From the cell containing the given text, extract its center point as (X, Y) coordinate. 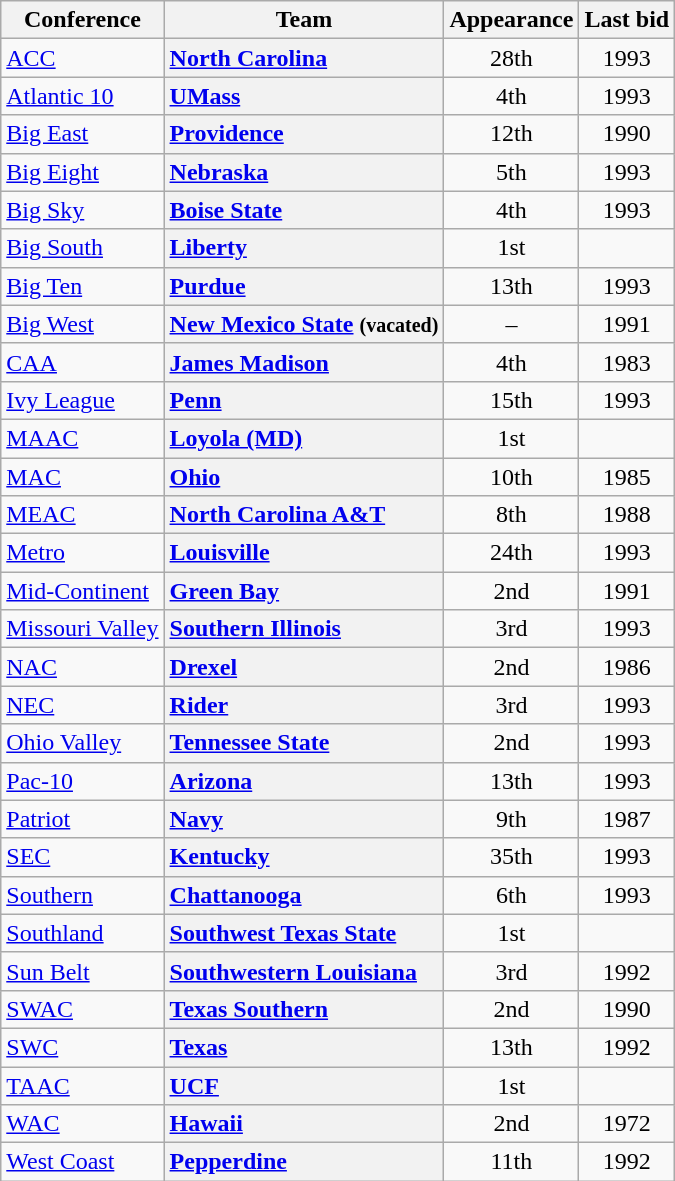
Hawaii (304, 1124)
35th (512, 857)
Metro (82, 553)
1972 (627, 1124)
Boise State (304, 210)
Big Sky (82, 210)
– (512, 324)
West Coast (82, 1162)
Chattanooga (304, 895)
Big Ten (82, 286)
SWAC (82, 1009)
Sun Belt (82, 971)
Pepperdine (304, 1162)
Navy (304, 819)
Drexel (304, 667)
1985 (627, 477)
Arizona (304, 781)
11th (512, 1162)
Texas Southern (304, 1009)
NAC (82, 667)
Conference (82, 20)
Nebraska (304, 172)
TAAC (82, 1085)
Missouri Valley (82, 629)
Penn (304, 400)
12th (512, 134)
Texas (304, 1047)
24th (512, 553)
Loyola (MD) (304, 438)
UCF (304, 1085)
Ivy League (82, 400)
15th (512, 400)
Southern (82, 895)
Last bid (627, 20)
Green Bay (304, 591)
8th (512, 515)
ACC (82, 58)
Ohio Valley (82, 743)
NEC (82, 705)
Tennessee State (304, 743)
Kentucky (304, 857)
CAA (82, 362)
1987 (627, 819)
1988 (627, 515)
5th (512, 172)
Pac-10 (82, 781)
Liberty (304, 248)
9th (512, 819)
Atlantic 10 (82, 96)
Big East (82, 134)
Big Eight (82, 172)
10th (512, 477)
Southern Illinois (304, 629)
1986 (627, 667)
Patriot (82, 819)
Appearance (512, 20)
Southland (82, 933)
Rider (304, 705)
WAC (82, 1124)
Louisville (304, 553)
6th (512, 895)
Providence (304, 134)
1983 (627, 362)
MAC (82, 477)
MAAC (82, 438)
North Carolina A&T (304, 515)
Mid-Continent (82, 591)
UMass (304, 96)
28th (512, 58)
New Mexico State (vacated) (304, 324)
James Madison (304, 362)
Team (304, 20)
SEC (82, 857)
North Carolina (304, 58)
SWC (82, 1047)
Southwestern Louisiana (304, 971)
Ohio (304, 477)
Big West (82, 324)
Purdue (304, 286)
MEAC (82, 515)
Southwest Texas State (304, 933)
Big South (82, 248)
